Determine the [X, Y] coordinate at the center of the cell enclosing the given text.  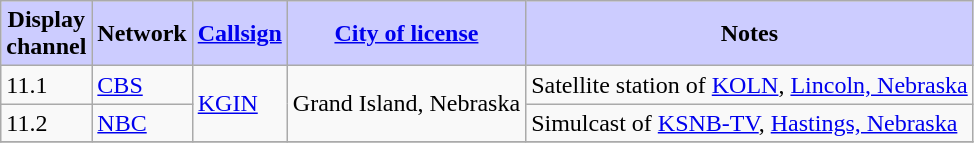
Satellite station of KOLN, Lincoln, Nebraska [750, 85]
NBC [142, 123]
Grand Island, Nebraska [406, 104]
Notes [750, 34]
Displaychannel [46, 34]
11.2 [46, 123]
KGIN [240, 104]
Callsign [240, 34]
City of license [406, 34]
Simulcast of KSNB-TV, Hastings, Nebraska [750, 123]
Network [142, 34]
CBS [142, 85]
11.1 [46, 85]
